Detect which cell encompasses the target text, then output its (X, Y) center coordinate. 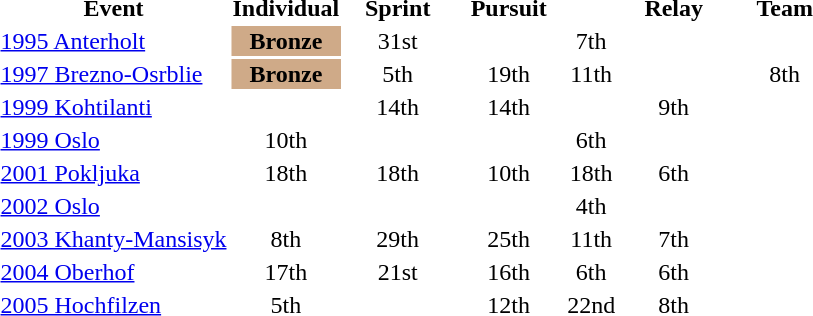
19th (509, 74)
9th (674, 107)
25th (509, 239)
17th (286, 272)
21st (398, 272)
29th (398, 239)
5th (398, 74)
31st (398, 41)
8th (286, 239)
4th (592, 206)
16th (509, 272)
